Output the [X, Y] coordinate of the center of the cell containing the given text.  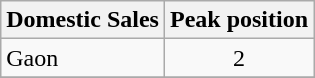
Peak position [238, 20]
2 [238, 58]
Domestic Sales [83, 20]
Gaon [83, 58]
